Determine the [X, Y] coordinate at the center of the cell enclosing the given text.  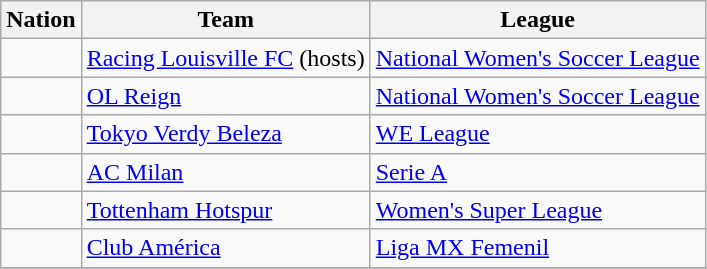
OL Reign [226, 96]
Nation [41, 20]
Racing Louisville FC (hosts) [226, 58]
League [538, 20]
Women's Super League [538, 210]
Team [226, 20]
Serie A [538, 172]
Club América [226, 248]
Tottenham Hotspur [226, 210]
AC Milan [226, 172]
Liga MX Femenil [538, 248]
WE League [538, 134]
Tokyo Verdy Beleza [226, 134]
